Return [x, y] of the center of cell containing provided text 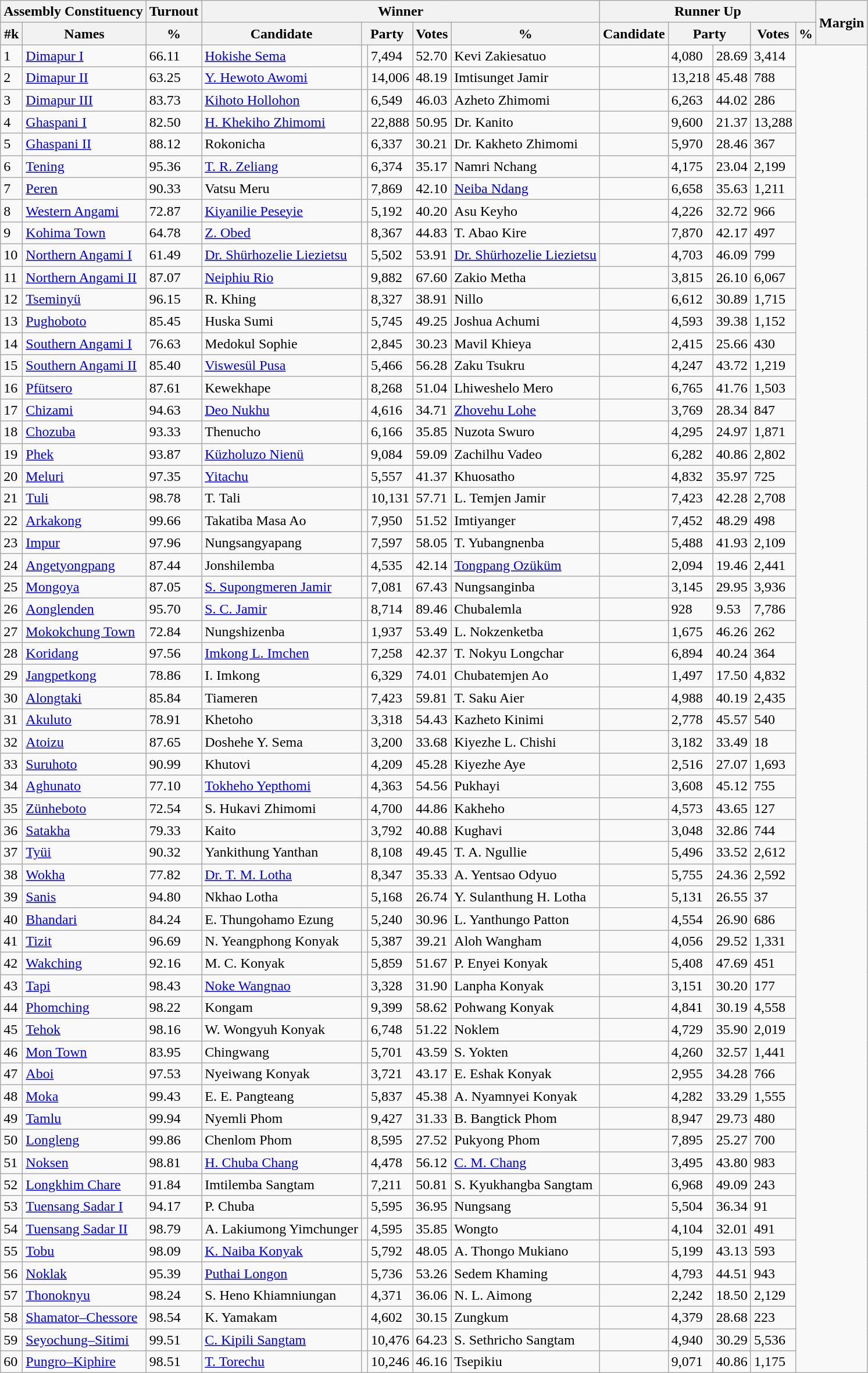
48.19 [432, 78]
27 [12, 631]
5,859 [391, 963]
23.04 [731, 166]
K. Yamakam [281, 1317]
3,721 [391, 1074]
56.12 [432, 1162]
96.69 [174, 941]
5,502 [391, 255]
9,399 [391, 1008]
Noklem [526, 1030]
Rokonicha [281, 144]
R. Khing [281, 299]
6,067 [773, 277]
Zungkum [526, 1317]
Zünheboto [84, 808]
Nungshizenba [281, 631]
49.25 [432, 322]
78.86 [174, 676]
57.71 [432, 498]
Tuensang Sadar II [84, 1229]
34.28 [731, 1074]
Nuzota Swuro [526, 432]
30.15 [432, 1317]
Tapi [84, 986]
4,703 [691, 255]
32.86 [731, 830]
4,841 [691, 1008]
Tsepikiu [526, 1362]
Seyochung–Sitimi [84, 1339]
26.90 [731, 919]
Imtilemba Sangtam [281, 1185]
4,363 [391, 786]
Azheto Zhimomi [526, 100]
56 [12, 1273]
5,755 [691, 875]
Dr. T. M. Lotha [281, 875]
C. Kipili Sangtam [281, 1339]
6,765 [691, 388]
Zhovehu Lohe [526, 410]
24.97 [731, 432]
Ghaspani I [84, 122]
262 [773, 631]
33.29 [731, 1096]
53.49 [432, 631]
Nungsanginba [526, 587]
6 [12, 166]
Suruhoto [84, 764]
46.03 [432, 100]
2,778 [691, 720]
Namri Nchang [526, 166]
1,555 [773, 1096]
3,936 [773, 587]
Thonoknyu [84, 1295]
58.62 [432, 1008]
2,094 [691, 565]
Chozuba [84, 432]
59.09 [432, 454]
64.78 [174, 233]
Khutovi [281, 764]
45 [12, 1030]
8,108 [391, 853]
51.52 [432, 520]
2,415 [691, 344]
686 [773, 919]
Zaku Tsukru [526, 366]
Thenucho [281, 432]
24 [12, 565]
15 [12, 366]
Alongtaki [84, 698]
L. Nokzenketba [526, 631]
5,199 [691, 1251]
87.44 [174, 565]
38 [12, 875]
2,516 [691, 764]
Vatsu Meru [281, 188]
6,166 [391, 432]
51.22 [432, 1030]
21.37 [731, 122]
5,488 [691, 543]
9,084 [391, 454]
Dimapur II [84, 78]
Hokishe Sema [281, 56]
78.91 [174, 720]
21 [12, 498]
2,612 [773, 853]
98.54 [174, 1317]
Joshua Achumi [526, 322]
Runner Up [708, 12]
85.84 [174, 698]
A. Lakiumong Yimchunger [281, 1229]
3,200 [391, 742]
7,895 [691, 1140]
5,701 [391, 1052]
87.65 [174, 742]
Akuluto [84, 720]
99.43 [174, 1096]
97.35 [174, 476]
177 [773, 986]
30.19 [731, 1008]
223 [773, 1317]
30.96 [432, 919]
43.65 [731, 808]
60 [12, 1362]
928 [691, 609]
5,745 [391, 322]
50 [12, 1140]
13,218 [691, 78]
2,708 [773, 498]
18.50 [731, 1295]
4,595 [391, 1229]
7,950 [391, 520]
19.46 [731, 565]
Tyüi [84, 853]
89.46 [432, 609]
Jangpetkong [84, 676]
72.84 [174, 631]
87.07 [174, 277]
Southern Angami I [84, 344]
498 [773, 520]
K. Naiba Konyak [281, 1251]
39.21 [432, 941]
2,019 [773, 1030]
766 [773, 1074]
95.70 [174, 609]
40.24 [731, 654]
Kevi Zakiesatuo [526, 56]
E. Thungohamo Ezung [281, 919]
90.33 [174, 188]
28.46 [731, 144]
17.50 [731, 676]
42.37 [432, 654]
16 [12, 388]
84.24 [174, 919]
19 [12, 454]
29.95 [731, 587]
2,441 [773, 565]
367 [773, 144]
58.05 [432, 543]
1,503 [773, 388]
S. Yokten [526, 1052]
4,226 [691, 211]
98.22 [174, 1008]
56.28 [432, 366]
95.36 [174, 166]
A. Nyamnyei Konyak [526, 1096]
P. Chuba [281, 1207]
30.21 [432, 144]
6,894 [691, 654]
Viswesül Pusa [281, 366]
7,494 [391, 56]
S. Heno Khiamniungan [281, 1295]
30.23 [432, 344]
Tehok [84, 1030]
1,937 [391, 631]
53.26 [432, 1273]
Pungro–Kiphire [84, 1362]
Pfütsero [84, 388]
6,263 [691, 100]
Moka [84, 1096]
Chubalemla [526, 609]
E. E. Pangteang [281, 1096]
Imtiyanger [526, 520]
98.51 [174, 1362]
1,152 [773, 322]
79.33 [174, 830]
96.15 [174, 299]
8,947 [691, 1118]
98.24 [174, 1295]
45.57 [731, 720]
3,048 [691, 830]
#k [12, 34]
943 [773, 1273]
A. Thongo Mukiano [526, 1251]
Aloh Wangham [526, 941]
4,260 [691, 1052]
27.07 [731, 764]
Chenlom Phom [281, 1140]
4,295 [691, 432]
27.52 [432, 1140]
1,441 [773, 1052]
Kihoto Hollohon [281, 100]
Dr. Kakheto Zhimomi [526, 144]
88.12 [174, 144]
Khetoho [281, 720]
Kohima Town [84, 233]
4 [12, 122]
Ghaspani II [84, 144]
36.06 [432, 1295]
72.54 [174, 808]
98.16 [174, 1030]
46 [12, 1052]
9,600 [691, 122]
Noksen [84, 1162]
Dr. Kanito [526, 122]
Impur [84, 543]
5,131 [691, 897]
43.13 [731, 1251]
Lhiweshelo Mero [526, 388]
85.45 [174, 322]
98.43 [174, 986]
8,595 [391, 1140]
97.96 [174, 543]
Kiyezhe L. Chishi [526, 742]
6,612 [691, 299]
Koridang [84, 654]
5,496 [691, 853]
35.33 [432, 875]
26.74 [432, 897]
Names [84, 34]
1,219 [773, 366]
127 [773, 808]
T. Saku Aier [526, 698]
99.94 [174, 1118]
4,478 [391, 1162]
54.56 [432, 786]
T. Yubangnenba [526, 543]
72.87 [174, 211]
3,608 [691, 786]
6,329 [391, 676]
5,837 [391, 1096]
34 [12, 786]
55 [12, 1251]
35.63 [731, 188]
53 [12, 1207]
93.87 [174, 454]
61.49 [174, 255]
Satakha [84, 830]
77.10 [174, 786]
5,240 [391, 919]
Lanpha Konyak [526, 986]
4,988 [691, 698]
92.16 [174, 963]
Pughoboto [84, 322]
94.17 [174, 1207]
Y. Sulanthung H. Lotha [526, 897]
Yitachu [281, 476]
7,786 [773, 609]
Southern Angami II [84, 366]
8 [12, 211]
T. Torechu [281, 1362]
2 [12, 78]
45.28 [432, 764]
51.67 [432, 963]
7,870 [691, 233]
Angetyongpang [84, 565]
33 [12, 764]
T. Tali [281, 498]
64.23 [432, 1339]
4,209 [391, 764]
A. Yentsao Odyuo [526, 875]
Kongam [281, 1008]
C. M. Chang [526, 1162]
Meluri [84, 476]
Western Angami [84, 211]
3,182 [691, 742]
5,536 [773, 1339]
6,968 [691, 1185]
1,675 [691, 631]
44.51 [731, 1273]
Wakching [84, 963]
50.81 [432, 1185]
7 [12, 188]
28 [12, 654]
58 [12, 1317]
Pukhayi [526, 786]
41.37 [432, 476]
430 [773, 344]
6,282 [691, 454]
2,955 [691, 1074]
98.78 [174, 498]
10 [12, 255]
1,331 [773, 941]
36.95 [432, 1207]
H. Chuba Chang [281, 1162]
Mongoya [84, 587]
2,129 [773, 1295]
47 [12, 1074]
Kiyanilie Peseyie [281, 211]
5,387 [391, 941]
4,056 [691, 941]
32.72 [731, 211]
4,371 [391, 1295]
9 [12, 233]
7,081 [391, 587]
2,592 [773, 875]
Nyemli Phom [281, 1118]
14 [12, 344]
49.09 [731, 1185]
97.56 [174, 654]
3 [12, 100]
Tuensang Sadar I [84, 1207]
Huska Sumi [281, 322]
Nkhao Lotha [281, 897]
36.34 [731, 1207]
8,347 [391, 875]
1,497 [691, 676]
11 [12, 277]
Neiba Ndang [526, 188]
Pohwang Konyak [526, 1008]
744 [773, 830]
4,247 [691, 366]
13,288 [773, 122]
983 [773, 1162]
30.20 [731, 986]
Aonglenden [84, 609]
99.51 [174, 1339]
Y. Hewoto Awomi [281, 78]
33.68 [432, 742]
25.66 [731, 344]
35 [12, 808]
91.84 [174, 1185]
2,435 [773, 698]
966 [773, 211]
P. Enyei Konyak [526, 963]
20 [12, 476]
46.09 [731, 255]
497 [773, 233]
Puthai Longon [281, 1273]
94.63 [174, 410]
41 [12, 941]
Chingwang [281, 1052]
30 [12, 698]
S. Sethricho Sangtam [526, 1339]
4,554 [691, 919]
Northern Angami I [84, 255]
Wongto [526, 1229]
364 [773, 654]
Mokokchung Town [84, 631]
44.83 [432, 233]
700 [773, 1140]
30.29 [731, 1339]
8,268 [391, 388]
23 [12, 543]
Longkhim Chare [84, 1185]
Chubatemjen Ao [526, 676]
34.71 [432, 410]
40 [12, 919]
Mavil Khieya [526, 344]
5 [12, 144]
42.10 [432, 188]
40.19 [731, 698]
98.81 [174, 1162]
54 [12, 1229]
Kughavi [526, 830]
44 [12, 1008]
29.73 [731, 1118]
45.12 [731, 786]
Pukyong Phom [526, 1140]
480 [773, 1118]
67.60 [432, 277]
35.90 [731, 1030]
Northern Angami II [84, 277]
S. Supongmeren Jamir [281, 587]
4,282 [691, 1096]
63.25 [174, 78]
4,080 [691, 56]
10,131 [391, 498]
2,802 [773, 454]
Neiphiu Rio [281, 277]
29.52 [731, 941]
725 [773, 476]
98.09 [174, 1251]
22 [12, 520]
50.95 [432, 122]
4,104 [691, 1229]
Tseminyü [84, 299]
26.55 [731, 897]
3,145 [691, 587]
49.45 [432, 853]
3,495 [691, 1162]
59.81 [432, 698]
540 [773, 720]
Imtisunget Jamir [526, 78]
49 [12, 1118]
M. C. Konyak [281, 963]
42.28 [731, 498]
7,452 [691, 520]
4,793 [691, 1273]
Asu Keyho [526, 211]
Kiyezhe Aye [526, 764]
94.80 [174, 897]
Nillo [526, 299]
1,693 [773, 764]
32.57 [731, 1052]
99.66 [174, 520]
Nungsang [526, 1207]
5,736 [391, 1273]
41.93 [731, 543]
N. Yeangphong Konyak [281, 941]
10,246 [391, 1362]
47.69 [731, 963]
Kaito [281, 830]
Margin [841, 23]
30.89 [731, 299]
28.69 [731, 56]
4,700 [391, 808]
N. L. Aimong [526, 1295]
38.91 [432, 299]
Assembly Constituency [73, 12]
Tuli [84, 498]
67.43 [432, 587]
3,792 [391, 830]
97.53 [174, 1074]
77.82 [174, 875]
788 [773, 78]
799 [773, 255]
99.86 [174, 1140]
4,602 [391, 1317]
Tobu [84, 1251]
31 [12, 720]
H. Khekiho Zhimomi [281, 122]
42.14 [432, 565]
Tening [84, 166]
Bhandari [84, 919]
Zakio Metha [526, 277]
4,379 [691, 1317]
43.80 [731, 1162]
Takatiba Masa Ao [281, 520]
14,006 [391, 78]
83.95 [174, 1052]
82.50 [174, 122]
4,593 [691, 322]
6,337 [391, 144]
39 [12, 897]
Nyeiwang Konyak [281, 1074]
45.48 [731, 78]
Dimapur III [84, 100]
847 [773, 410]
Noklak [84, 1273]
Chizami [84, 410]
22,888 [391, 122]
3,815 [691, 277]
3,328 [391, 986]
5,192 [391, 211]
Kazheto Kinimi [526, 720]
9.53 [731, 609]
2,199 [773, 166]
54.43 [432, 720]
26.10 [731, 277]
1,871 [773, 432]
25.27 [731, 1140]
46.16 [432, 1362]
40.88 [432, 830]
32 [12, 742]
Turnout [174, 12]
491 [773, 1229]
S. Kyukhangba Sangtam [526, 1185]
3,318 [391, 720]
5,504 [691, 1207]
5,466 [391, 366]
9,427 [391, 1118]
4,573 [691, 808]
Dimapur I [84, 56]
Noke Wangnao [281, 986]
25 [12, 587]
4,558 [773, 1008]
S. Hukavi Zhimomi [281, 808]
48.05 [432, 1251]
29 [12, 676]
5,557 [391, 476]
T. A. Ngullie [526, 853]
1,211 [773, 188]
2,242 [691, 1295]
Zachilhu Vadeo [526, 454]
44.86 [432, 808]
Longleng [84, 1140]
35.97 [731, 476]
Shamator–Chessore [84, 1317]
4,175 [691, 166]
43.72 [731, 366]
66.11 [174, 56]
33.49 [731, 742]
41.76 [731, 388]
44.02 [731, 100]
Sedem Khaming [526, 1273]
91 [773, 1207]
7,597 [391, 543]
5,792 [391, 1251]
2,109 [773, 543]
Z. Obed [281, 233]
8,714 [391, 609]
3,769 [691, 410]
Wokha [84, 875]
8,327 [391, 299]
31.33 [432, 1118]
451 [773, 963]
Kakheho [526, 808]
8,367 [391, 233]
40.20 [432, 211]
Tongpang Ozüküm [526, 565]
74.01 [432, 676]
L. Yanthungo Patton [526, 919]
7,258 [391, 654]
6,374 [391, 166]
5,408 [691, 963]
33.52 [731, 853]
83.73 [174, 100]
98.79 [174, 1229]
7,211 [391, 1185]
51.04 [432, 388]
286 [773, 100]
4,729 [691, 1030]
T. Nokyu Longchar [526, 654]
L. Temjen Jamir [526, 498]
Phek [84, 454]
Kewekhape [281, 388]
42 [12, 963]
85.40 [174, 366]
31.90 [432, 986]
26 [12, 609]
Mon Town [84, 1052]
B. Bangtick Phom [526, 1118]
24.36 [731, 875]
Peren [84, 188]
T. R. Zeliang [281, 166]
90.99 [174, 764]
T. Abao Kire [526, 233]
48 [12, 1096]
Tizit [84, 941]
53.91 [432, 255]
Sanis [84, 897]
45.38 [432, 1096]
1 [12, 56]
Phomching [84, 1008]
Winner [401, 12]
43 [12, 986]
13 [12, 322]
32.01 [731, 1229]
6,748 [391, 1030]
4,616 [391, 410]
Jonshilemba [281, 565]
5,168 [391, 897]
W. Wongyuh Konyak [281, 1030]
46.26 [731, 631]
35.17 [432, 166]
Medokul Sophie [281, 344]
Nungsangyapang [281, 543]
1,715 [773, 299]
S. C. Jamir [281, 609]
57 [12, 1295]
Atoizu [84, 742]
52.70 [432, 56]
Tokheho Yepthomi [281, 786]
76.63 [174, 344]
3,414 [773, 56]
Khuosatho [526, 476]
52 [12, 1185]
1,175 [773, 1362]
36 [12, 830]
39.38 [731, 322]
42.17 [731, 233]
Arkakong [84, 520]
Aghunato [84, 786]
Yankithung Yanthan [281, 853]
5,970 [691, 144]
E. Eshak Konyak [526, 1074]
17 [12, 410]
93.33 [174, 432]
87.05 [174, 587]
48.29 [731, 520]
5,595 [391, 1207]
Aboi [84, 1074]
87.61 [174, 388]
51 [12, 1162]
4,940 [691, 1339]
Tiameren [281, 698]
Tamlu [84, 1118]
Imkong L. Imchen [281, 654]
9,882 [391, 277]
28.68 [731, 1317]
43.17 [432, 1074]
12 [12, 299]
Deo Nukhu [281, 410]
7,869 [391, 188]
6,658 [691, 188]
755 [773, 786]
Doshehe Y. Sema [281, 742]
593 [773, 1251]
43.59 [432, 1052]
4,535 [391, 565]
95.39 [174, 1273]
59 [12, 1339]
3,151 [691, 986]
6,549 [391, 100]
243 [773, 1185]
Küzholuzo Nienü [281, 454]
2,845 [391, 344]
I. Imkong [281, 676]
90.32 [174, 853]
9,071 [691, 1362]
28.34 [731, 410]
10,476 [391, 1339]
